Output the [X, Y] coordinate of the center of the cell containing the given text.  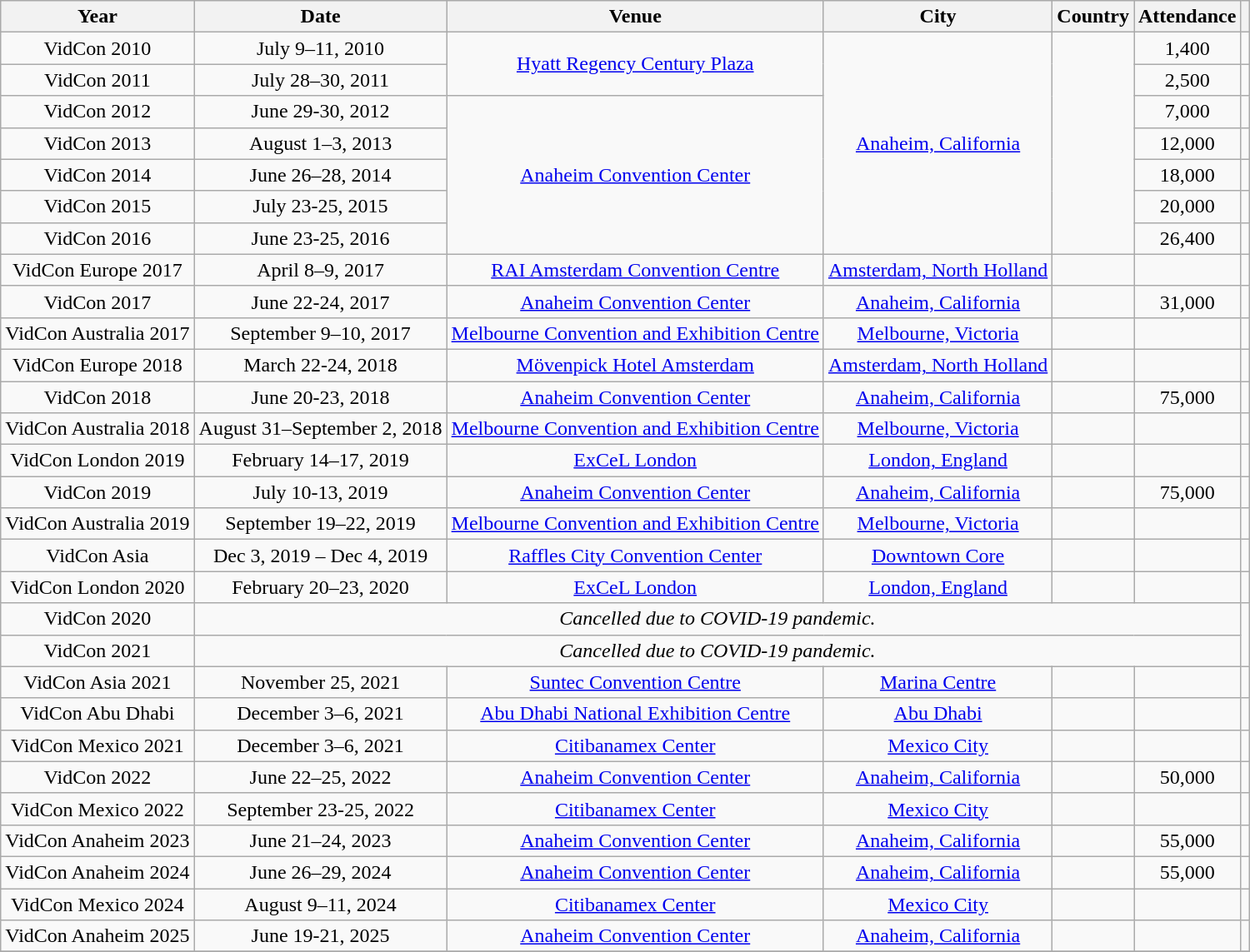
June 20-23, 2018 [320, 397]
July 10-13, 2019 [320, 492]
Date [320, 17]
VidCon 2010 [97, 48]
August 31–September 2, 2018 [320, 429]
VidCon Australia 2019 [97, 524]
VidCon 2022 [97, 777]
Raffles City Convention Center [635, 556]
Year [97, 17]
April 8–9, 2017 [320, 270]
City [937, 17]
18,000 [1187, 175]
Attendance [1187, 17]
VidCon 2017 [97, 302]
VidCon 2019 [97, 492]
Venue [635, 17]
31,000 [1187, 302]
February 20–23, 2020 [320, 587]
August 9–11, 2024 [320, 904]
September 9–10, 2017 [320, 333]
VidCon 2018 [97, 397]
Abu Dhabi [937, 714]
February 14–17, 2019 [320, 461]
VidCon Europe 2018 [97, 365]
March 22-24, 2018 [320, 365]
VidCon 2016 [97, 238]
June 29-30, 2012 [320, 112]
VidCon Mexico 2022 [97, 809]
VidCon Abu Dhabi [97, 714]
VidCon 2015 [97, 207]
Mövenpick Hotel Amsterdam [635, 365]
June 19-21, 2025 [320, 936]
26,400 [1187, 238]
12,000 [1187, 143]
50,000 [1187, 777]
VidCon 2013 [97, 143]
June 22-24, 2017 [320, 302]
August 1–3, 2013 [320, 143]
VidCon London 2019 [97, 461]
VidCon 2014 [97, 175]
June 22–25, 2022 [320, 777]
RAI Amsterdam Convention Centre [635, 270]
Downtown Core [937, 556]
VidCon Europe 2017 [97, 270]
VidCon Australia 2017 [97, 333]
Dec 3, 2019 – Dec 4, 2019 [320, 556]
VidCon London 2020 [97, 587]
VidCon Anaheim 2023 [97, 840]
VidCon Mexico 2024 [97, 904]
July 9–11, 2010 [320, 48]
September 23-25, 2022 [320, 809]
Hyatt Regency Century Plaza [635, 64]
VidCon Anaheim 2024 [97, 872]
July 23-25, 2015 [320, 207]
July 28–30, 2011 [320, 80]
Suntec Convention Centre [635, 682]
Abu Dhabi National Exhibition Centre [635, 714]
1,400 [1187, 48]
Marina Centre [937, 682]
2,500 [1187, 80]
VidCon 2021 [97, 650]
September 19–22, 2019 [320, 524]
VidCon 2011 [97, 80]
VidCon Anaheim 2025 [97, 936]
VidCon Australia 2018 [97, 429]
June 26–28, 2014 [320, 175]
Country [1093, 17]
VidCon Asia 2021 [97, 682]
VidCon 2012 [97, 112]
November 25, 2021 [320, 682]
VidCon 2020 [97, 619]
7,000 [1187, 112]
June 21–24, 2023 [320, 840]
VidCon Asia [97, 556]
20,000 [1187, 207]
June 23-25, 2016 [320, 238]
June 26–29, 2024 [320, 872]
VidCon Mexico 2021 [97, 745]
